Output the [X, Y] coordinate of the center of the cell containing the given text.  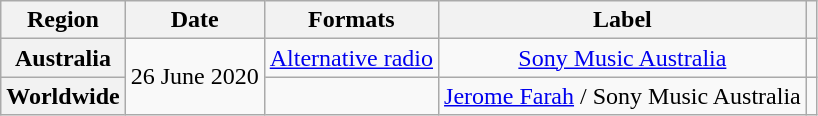
Alternative radio [351, 58]
Label [623, 20]
Sony Music Australia [623, 58]
Formats [351, 20]
Jerome Farah / Sony Music Australia [623, 96]
26 June 2020 [194, 77]
Worldwide [63, 96]
Date [194, 20]
Australia [63, 58]
Region [63, 20]
